Output the (x, y) coordinate of the center of the cell containing the given text.  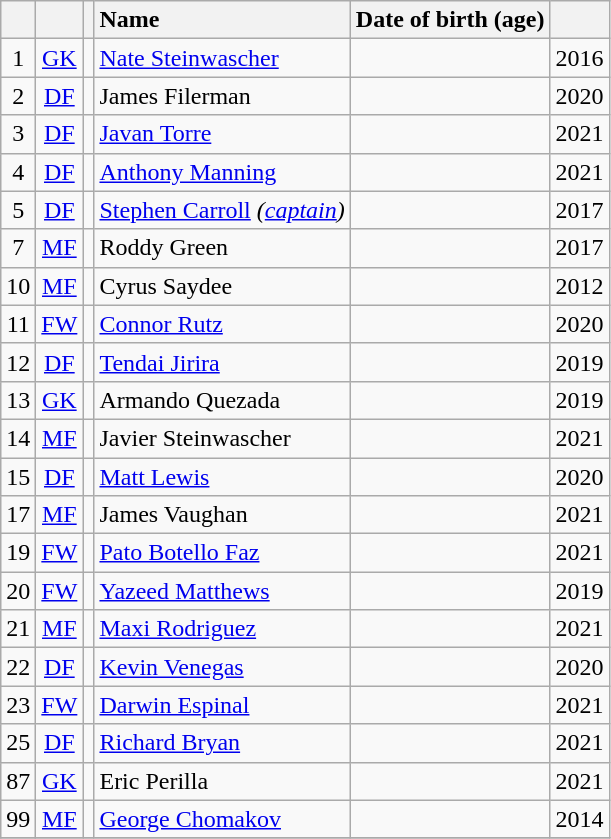
2012 (580, 286)
Name (222, 20)
3 (18, 134)
James Vaughan (222, 515)
Anthony Manning (222, 172)
Pato Botello Faz (222, 553)
21 (18, 629)
Yazeed Matthews (222, 591)
Cyrus Saydee (222, 286)
Kevin Venegas (222, 667)
Stephen Carroll (captain) (222, 210)
Date of birth (age) (450, 20)
Armando Quezada (222, 400)
25 (18, 743)
23 (18, 705)
4 (18, 172)
Matt Lewis (222, 477)
19 (18, 553)
5 (18, 210)
11 (18, 324)
James Filerman (222, 96)
7 (18, 248)
Tendai Jirira (222, 362)
2 (18, 96)
Javan Torre (222, 134)
20 (18, 591)
15 (18, 477)
14 (18, 438)
2016 (580, 58)
Roddy Green (222, 248)
12 (18, 362)
2014 (580, 819)
Maxi Rodriguez (222, 629)
Richard Bryan (222, 743)
George Chomakov (222, 819)
99 (18, 819)
Darwin Espinal (222, 705)
13 (18, 400)
87 (18, 781)
22 (18, 667)
10 (18, 286)
1 (18, 58)
Javier Steinwascher (222, 438)
Connor Rutz (222, 324)
Eric Perilla (222, 781)
17 (18, 515)
Nate Steinwascher (222, 58)
